Output the (X, Y) coordinate of the center of the cell containing the given text.  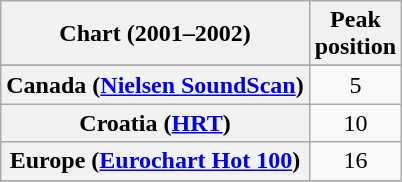
Chart (2001–2002) (155, 34)
Peakposition (355, 34)
Europe (Eurochart Hot 100) (155, 161)
5 (355, 85)
Canada (Nielsen SoundScan) (155, 85)
Croatia (HRT) (155, 123)
10 (355, 123)
16 (355, 161)
